Return (X, Y) of the center of cell containing provided text 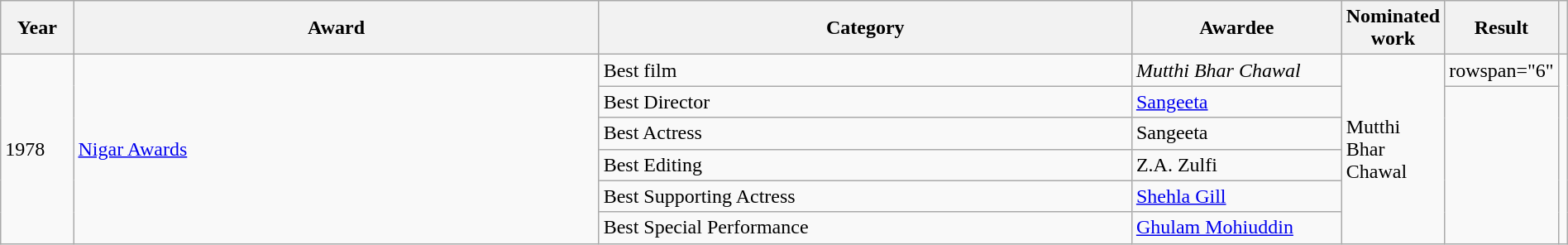
1978 (37, 149)
Awardee (1236, 28)
Ghulam Mohiuddin (1236, 228)
Best Supporting Actress (865, 196)
Shehla Gill (1236, 196)
Year (37, 28)
Best Actress (865, 133)
Nominated work (1393, 28)
Result (1502, 28)
Best Director (865, 102)
Award (336, 28)
rowspan="6" (1502, 70)
Best film (865, 70)
Best Editing (865, 165)
Z.A. Zulfi (1236, 165)
Best Special Performance (865, 228)
Nigar Awards (336, 149)
Category (865, 28)
